Return [x, y] of the center of cell containing provided text 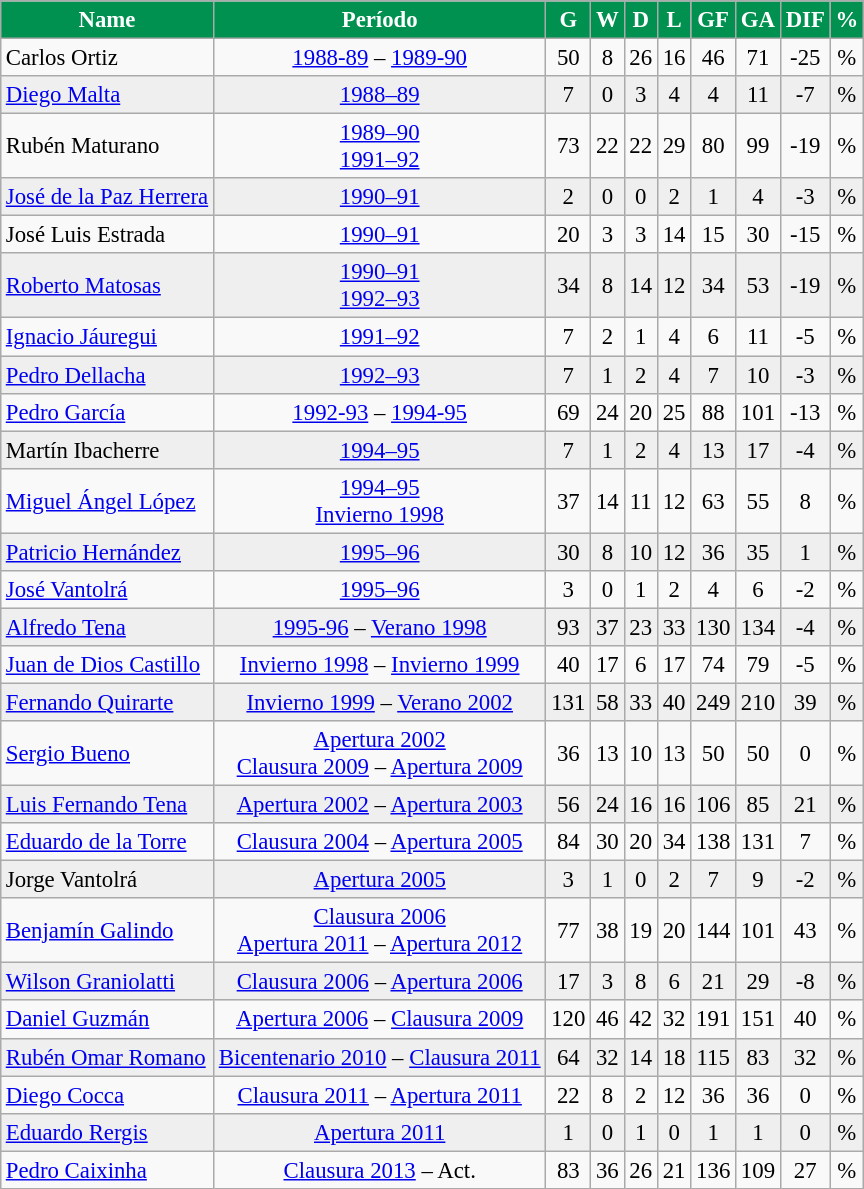
43 [805, 930]
Fernando Quirarte [106, 702]
GA [758, 20]
Clausura 2011 – Apertura 2011 [379, 1095]
Name [106, 20]
Clausura 2004 – Apertura 2005 [379, 842]
1988-89 – 1989-90 [379, 57]
79 [758, 665]
L [674, 20]
25 [674, 412]
80 [714, 146]
José de la Paz Herrera [106, 197]
55 [758, 500]
Juan de Dios Castillo [106, 665]
Eduardo Rergis [106, 1132]
GF [714, 20]
69 [568, 412]
Apertura 2005 [379, 880]
1992-93 – 1994-95 [379, 412]
106 [714, 804]
-13 [805, 412]
Invierno 1998 – Invierno 1999 [379, 665]
Bicentenario 2010 – Clausura 2011 [379, 1057]
1991–92 [379, 337]
63 [714, 500]
DIF [805, 20]
27 [805, 1170]
1988–89 [379, 95]
99 [758, 146]
1992–93 [379, 375]
74 [714, 665]
G [568, 20]
José Vantolrá [106, 589]
Clausura 2006 – Apertura 2006 [379, 982]
84 [568, 842]
Período [379, 20]
Clausura 2013 – Act. [379, 1170]
Rubén Maturano [106, 146]
120 [568, 1019]
Jorge Vantolrá [106, 880]
15 [714, 235]
Apertura 2011 [379, 1132]
64 [568, 1057]
José Luis Estrada [106, 235]
-25 [805, 57]
Daniel Guzmán [106, 1019]
23 [640, 627]
Apertura 2002 Clausura 2009 – Apertura 2009 [379, 754]
Wilson Graniolatti [106, 982]
88 [714, 412]
Pedro Caixinha [106, 1170]
19 [640, 930]
Patricio Hernández [106, 552]
Luis Fernando Tena [106, 804]
136 [714, 1170]
130 [714, 627]
1989–90 1991–92 [379, 146]
39 [805, 702]
73 [568, 146]
93 [568, 627]
Diego Cocca [106, 1095]
D [640, 20]
-8 [805, 982]
9 [758, 880]
Alfredo Tena [106, 627]
Rubén Omar Romano [106, 1057]
1995-96 – Verano 1998 [379, 627]
Invierno 1999 – Verano 2002 [379, 702]
42 [640, 1019]
77 [568, 930]
151 [758, 1019]
58 [608, 702]
38 [608, 930]
210 [758, 702]
Clausura 2006 Apertura 2011 – Apertura 2012 [379, 930]
53 [758, 286]
71 [758, 57]
Pedro Dellacha [106, 375]
191 [714, 1019]
1994–95 Invierno 1998 [379, 500]
134 [758, 627]
Ignacio Jáuregui [106, 337]
85 [758, 804]
1994–95 [379, 450]
Sergio Bueno [106, 754]
115 [714, 1057]
-15 [805, 235]
-7 [805, 95]
18 [674, 1057]
1990–91 1992–93 [379, 286]
144 [714, 930]
Martín Ibacherre [106, 450]
W [608, 20]
Apertura 2006 – Clausura 2009 [379, 1019]
56 [568, 804]
249 [714, 702]
109 [758, 1170]
Roberto Matosas [106, 286]
Diego Malta [106, 95]
Benjamín Galindo [106, 930]
35 [758, 552]
138 [714, 842]
Carlos Ortiz [106, 57]
Apertura 2002 – Apertura 2003 [379, 804]
Miguel Ángel López [106, 500]
Eduardo de la Torre [106, 842]
Pedro García [106, 412]
